Extract the [X, Y] coordinate from the center of the cell holding the provided text.  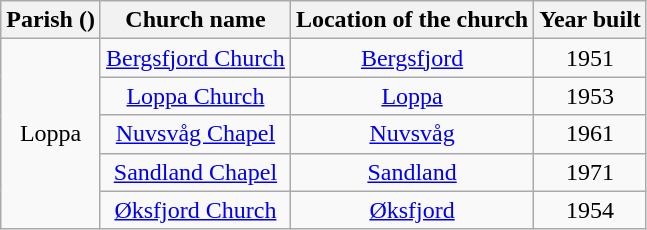
Loppa Church [195, 96]
Nuvsvåg [412, 134]
1953 [590, 96]
Bergsfjord Church [195, 58]
Location of the church [412, 20]
Church name [195, 20]
1971 [590, 172]
Sandland Chapel [195, 172]
Bergsfjord [412, 58]
Nuvsvåg Chapel [195, 134]
1961 [590, 134]
Øksfjord Church [195, 210]
Øksfjord [412, 210]
Sandland [412, 172]
1951 [590, 58]
1954 [590, 210]
Parish () [51, 20]
Year built [590, 20]
